Determine the (x, y) coordinate at the center of the cell enclosing the given text.  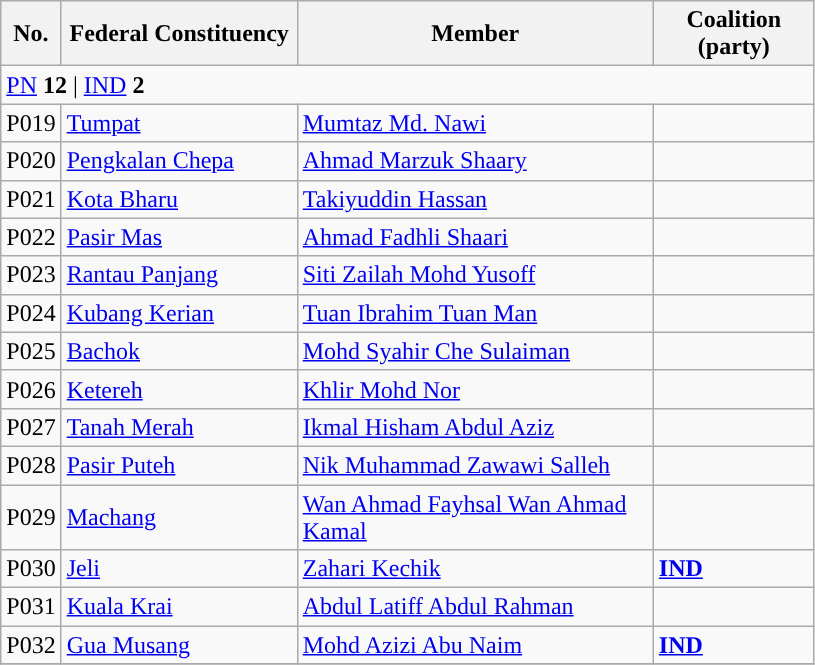
Machang (179, 516)
P032 (31, 645)
Gua Musang (179, 645)
Siti Zailah Mohd Yusoff (475, 275)
Takiyuddin Hassan (475, 199)
Kota Bharu (179, 199)
No. (31, 34)
P028 (31, 465)
Wan Ahmad Fayhsal Wan Ahmad Kamal (475, 516)
PN 12 | IND 2 (408, 85)
P029 (31, 516)
Zahari Kechik (475, 569)
P030 (31, 569)
P026 (31, 389)
Tumpat (179, 123)
Kuala Krai (179, 607)
Bachok (179, 351)
P023 (31, 275)
Pasir Mas (179, 237)
P019 (31, 123)
P031 (31, 607)
P025 (31, 351)
Tanah Merah (179, 427)
Mohd Syahir Che Sulaiman (475, 351)
Pengkalan Chepa (179, 161)
Coalition (party) (734, 34)
Ahmad Fadhli Shaari (475, 237)
Jeli (179, 569)
Mohd Azizi Abu Naim (475, 645)
Abdul Latiff Abdul Rahman (475, 607)
P022 (31, 237)
Pasir Puteh (179, 465)
Ketereh (179, 389)
Ikmal Hisham Abdul Aziz (475, 427)
Nik Muhammad Zawawi Salleh (475, 465)
Khlir Mohd Nor (475, 389)
Federal Constituency (179, 34)
Rantau Panjang (179, 275)
P027 (31, 427)
Tuan Ibrahim Tuan Man (475, 313)
Ahmad Marzuk Shaary (475, 161)
Mumtaz Md. Nawi (475, 123)
P020 (31, 161)
Kubang Kerian (179, 313)
P024 (31, 313)
Member (475, 34)
P021 (31, 199)
